From the cell containing the given text, extract its center point as (x, y) coordinate. 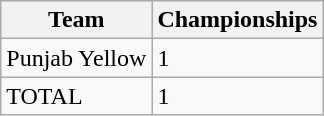
Punjab Yellow (76, 58)
Team (76, 20)
TOTAL (76, 96)
Championships (238, 20)
